For the text-containing cell, return its midpoint in [x, y] coordinate format. 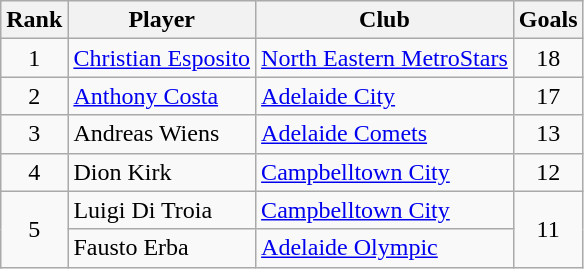
Club [385, 20]
North Eastern MetroStars [385, 58]
17 [548, 96]
Adelaide Olympic [385, 248]
Anthony Costa [162, 96]
Rank [34, 20]
5 [34, 229]
3 [34, 134]
Fausto Erba [162, 248]
Goals [548, 20]
1 [34, 58]
Luigi Di Troia [162, 210]
2 [34, 96]
Andreas Wiens [162, 134]
Player [162, 20]
Adelaide City [385, 96]
12 [548, 172]
13 [548, 134]
18 [548, 58]
Adelaide Comets [385, 134]
Christian Esposito [162, 58]
4 [34, 172]
11 [548, 229]
Dion Kirk [162, 172]
